For the text-containing cell, return its midpoint in [x, y] coordinate format. 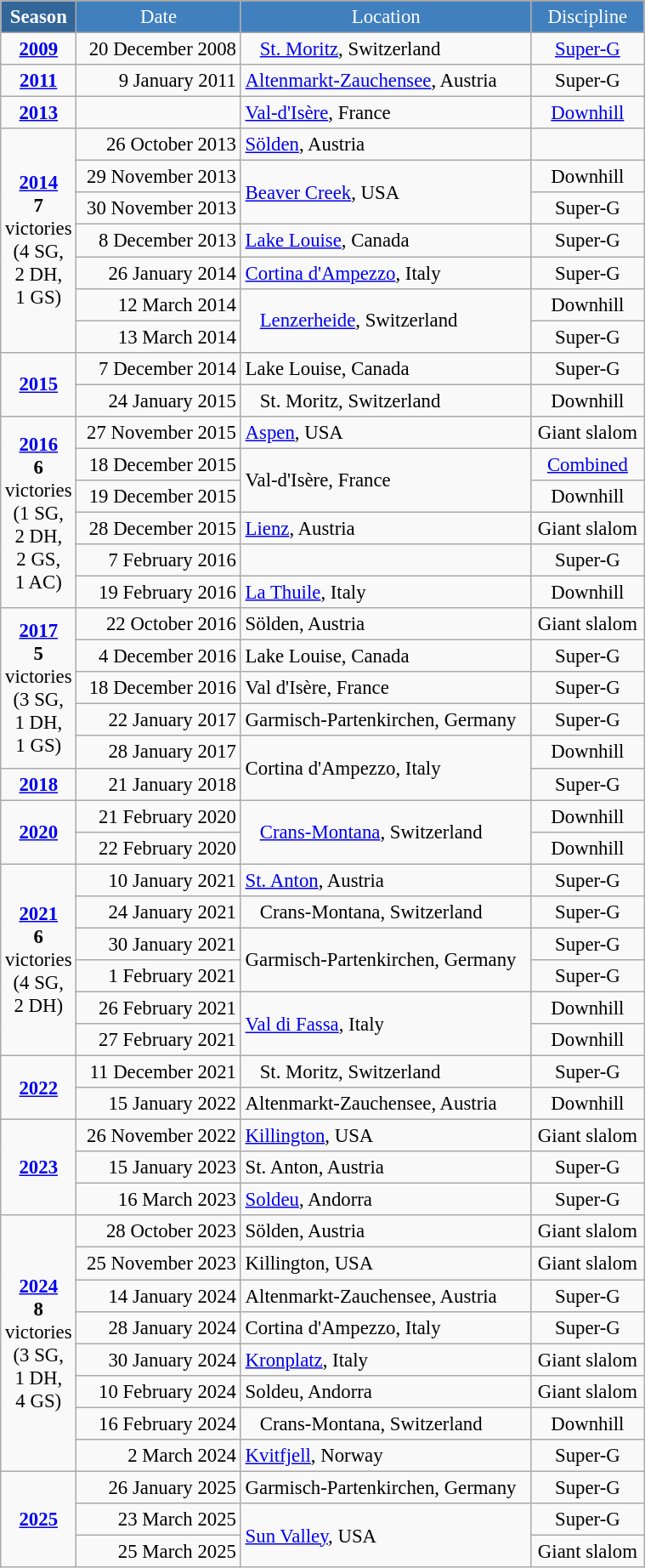
18 December 2016 [159, 688]
La Thuile, Italy [386, 593]
2023 [39, 1168]
1 February 2021 [159, 976]
15 January 2023 [159, 1167]
Lenzerheide, Switzerland [386, 320]
26 February 2021 [159, 1008]
Kronplatz, Italy [386, 1360]
8 December 2013 [159, 241]
2013 [39, 113]
Location [386, 17]
14 January 2024 [159, 1296]
Discipline [587, 17]
Beaver Creek, USA [386, 192]
10 January 2021 [159, 880]
2022 [39, 1088]
19 December 2015 [159, 497]
26 January 2014 [159, 273]
26 January 2025 [159, 1487]
7 December 2014 [159, 368]
Lienz, Austria [386, 528]
20216 victories (4 SG, 2 DH) [39, 960]
23 March 2025 [159, 1520]
19 February 2016 [159, 593]
27 November 2015 [159, 433]
2018 [39, 784]
7 February 2016 [159, 560]
20166 victories (1 SG, 2 DH, 2 GS, 1 AC) [39, 513]
2020 [39, 832]
28 January 2024 [159, 1327]
Season [39, 17]
27 February 2021 [159, 1040]
16 February 2024 [159, 1423]
Sun Valley, USA [386, 1536]
Date [159, 17]
20 December 2008 [159, 49]
22 February 2020 [159, 848]
26 November 2022 [159, 1136]
20147 victories (4 SG, 2 DH, 1 GS) [39, 240]
Kvitfjell, Norway [386, 1456]
25 March 2025 [159, 1551]
20248 victories (3 SG, 1 DH, 4 GS) [39, 1344]
28 October 2023 [159, 1232]
21 January 2018 [159, 784]
22 October 2016 [159, 624]
4 December 2016 [159, 656]
25 November 2023 [159, 1264]
30 November 2013 [159, 208]
24 January 2021 [159, 912]
13 March 2014 [159, 337]
26 October 2013 [159, 145]
30 January 2021 [159, 944]
11 December 2021 [159, 1072]
16 March 2023 [159, 1200]
18 December 2015 [159, 464]
9 January 2011 [159, 81]
2 March 2024 [159, 1456]
12 March 2014 [159, 304]
2025 [39, 1519]
29 November 2013 [159, 177]
15 January 2022 [159, 1104]
Aspen, USA [386, 433]
21 February 2020 [159, 816]
22 January 2017 [159, 720]
2009 [39, 49]
2015 [39, 384]
2011 [39, 81]
24 January 2015 [159, 401]
28 January 2017 [159, 753]
Combined [587, 464]
28 December 2015 [159, 528]
Val d'Isère, France [386, 688]
30 January 2024 [159, 1360]
10 February 2024 [159, 1391]
Val di Fassa, Italy [386, 1024]
20175 victories (3 SG, 1 DH, 1 GS) [39, 688]
